Return the (x, y) coordinate for the center point of the cell that contains the specified text.  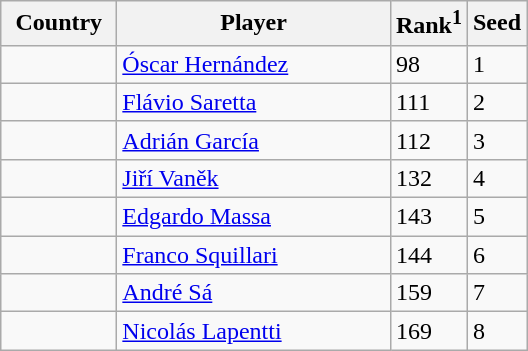
143 (428, 217)
5 (496, 217)
Jiří Vaněk (254, 178)
132 (428, 178)
Seed (496, 24)
Flávio Saretta (254, 102)
7 (496, 293)
Rank1 (428, 24)
112 (428, 140)
Adrián García (254, 140)
4 (496, 178)
2 (496, 102)
3 (496, 140)
Nicolás Lapentti (254, 331)
111 (428, 102)
1 (496, 64)
144 (428, 255)
Player (254, 24)
Country (59, 24)
6 (496, 255)
169 (428, 331)
Franco Squillari (254, 255)
André Sá (254, 293)
Óscar Hernández (254, 64)
8 (496, 331)
159 (428, 293)
Edgardo Massa (254, 217)
98 (428, 64)
